Find where the given text appears and provide that cell's center as [x, y] coordinate. 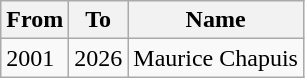
2001 [35, 58]
Name [216, 20]
Maurice Chapuis [216, 58]
From [35, 20]
2026 [98, 58]
To [98, 20]
